Determine the [X, Y] coordinate at the center of the cell enclosing the given text.  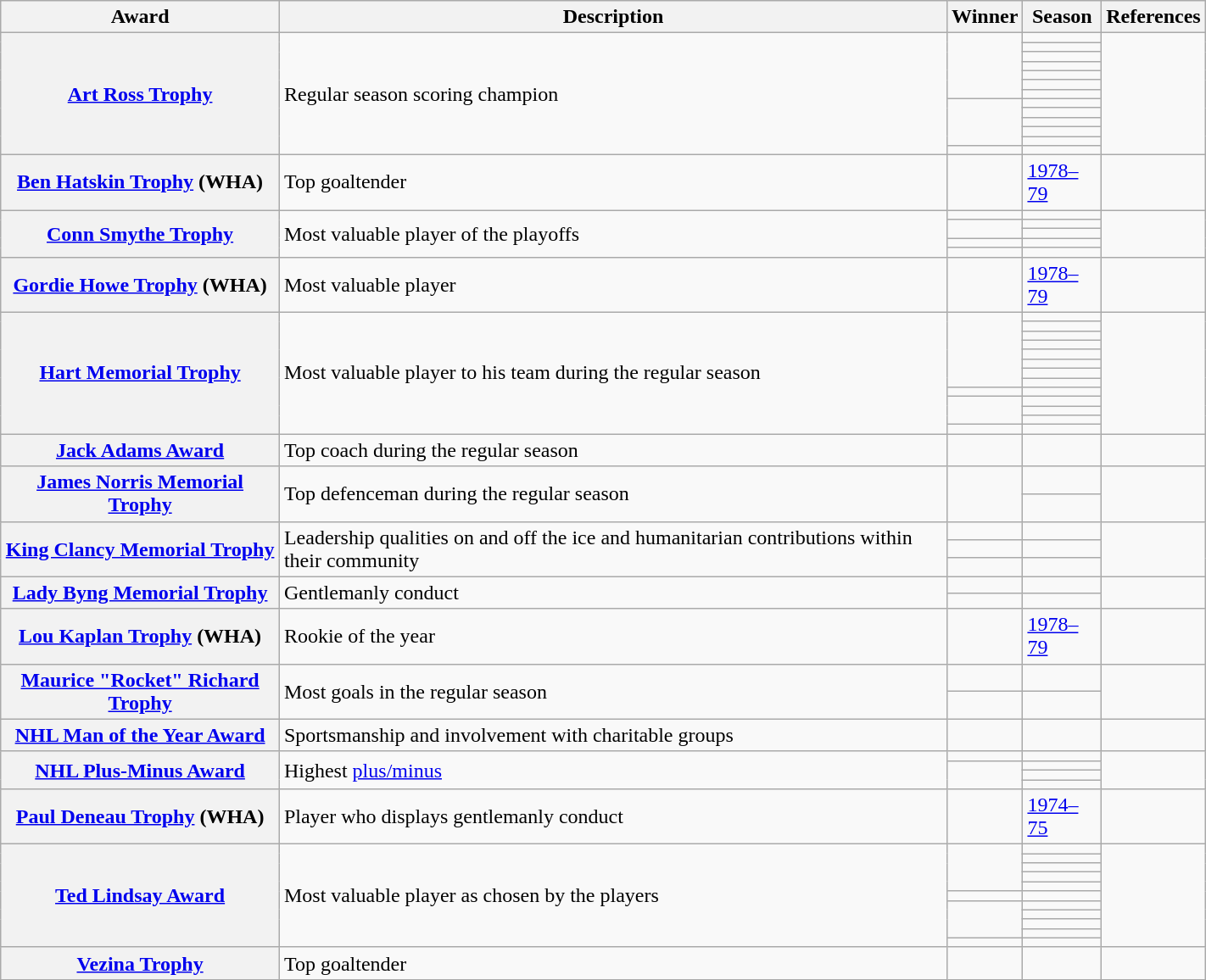
Maurice "Rocket" Richard Trophy [141, 692]
NHL Man of the Year Award [141, 735]
King Clancy Memorial Trophy [141, 549]
Most valuable player of the playoffs [612, 234]
Most goals in the regular season [612, 692]
Player who displays gentlemanly conduct [612, 817]
Top defenceman during the regular season [612, 493]
Ben Hatskin Trophy (WHA) [141, 183]
Vezina Trophy [141, 963]
Award [141, 17]
Regular season scoring champion [612, 94]
Hart Memorial Trophy [141, 373]
References [1153, 17]
Gordie Howe Trophy (WHA) [141, 285]
Lady Byng Memorial Trophy [141, 593]
Most valuable player [612, 285]
Sportsmanship and involvement with charitable groups [612, 735]
Description [612, 17]
Rookie of the year [612, 636]
Most valuable player to his team during the regular season [612, 373]
Art Ross Trophy [141, 94]
1974–75 [1062, 817]
Top coach during the regular season [612, 450]
Lou Kaplan Trophy (WHA) [141, 636]
NHL Plus-Minus Award [141, 770]
Ted Lindsay Award [141, 896]
Conn Smythe Trophy [141, 234]
Winner [985, 17]
Gentlemanly conduct [612, 593]
James Norris Memorial Trophy [141, 493]
Highest plus/minus [612, 770]
Season [1062, 17]
Paul Deneau Trophy (WHA) [141, 817]
Leadership qualities on and off the ice and humanitarian contributions within their community [612, 549]
Most valuable player as chosen by the players [612, 896]
Jack Adams Award [141, 450]
